Extract the (X, Y) coordinate from the center of the cell holding the provided text.  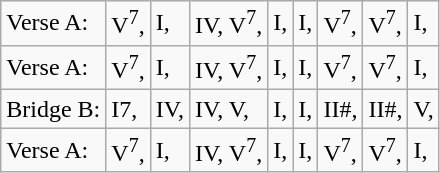
IV, (170, 109)
I7, (128, 109)
Bridge B: (54, 109)
IV, V, (229, 109)
V, (424, 109)
